Locate the cell with the specified text and output its (x, y) center coordinate. 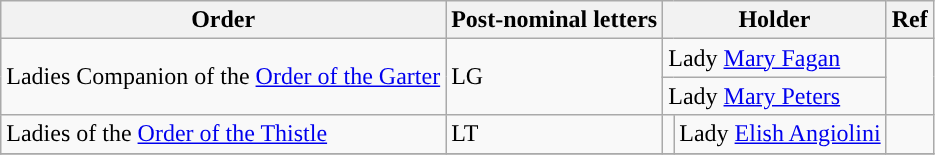
Holder (774, 20)
Lady Mary Fagan (774, 58)
Order (224, 20)
Ref (910, 20)
LT (554, 134)
LG (554, 77)
Lady Mary Peters (774, 96)
Lady Elish Angiolini (780, 134)
Ladies of the Order of the Thistle (224, 134)
Post-nominal letters (554, 20)
Ladies Companion of the Order of the Garter (224, 77)
